Search for the cell housing the specified text and yield its [X, Y] center coordinate. 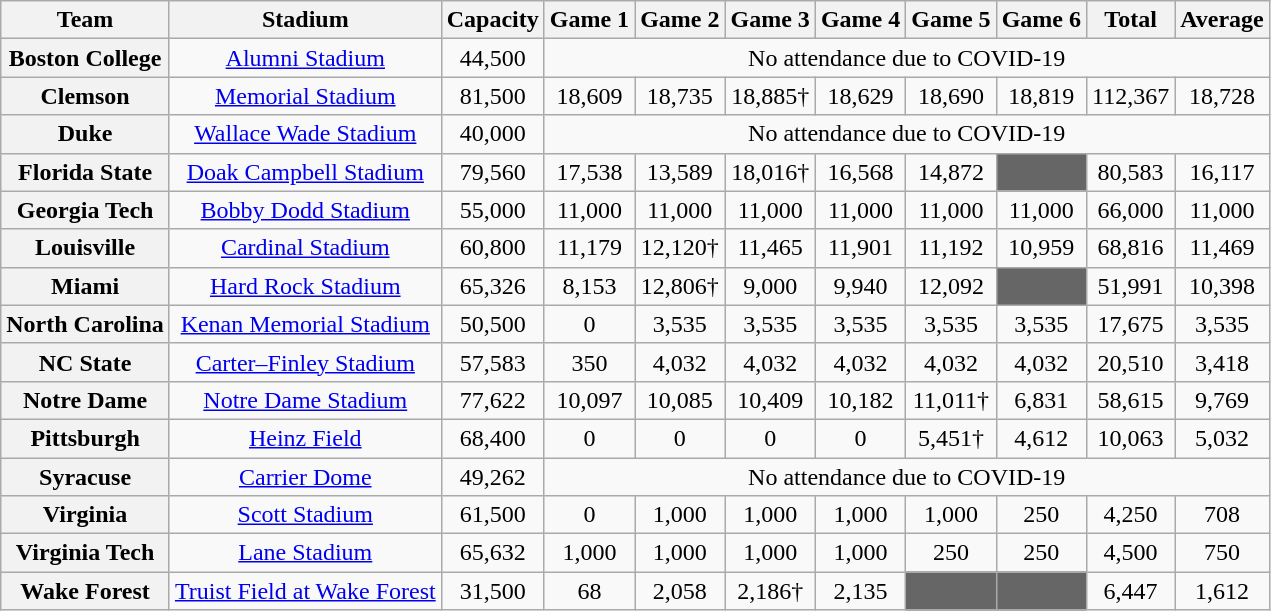
16,117 [1222, 172]
Miami [86, 286]
65,326 [492, 286]
17,675 [1130, 324]
18,885† [770, 96]
Doak Campbell Stadium [305, 172]
10,063 [1130, 438]
Louisville [86, 248]
Scott Stadium [305, 515]
9,000 [770, 286]
31,500 [492, 591]
708 [1222, 515]
Boston College [86, 58]
66,000 [1130, 210]
Notre Dame Stadium [305, 400]
2,135 [860, 591]
14,872 [951, 172]
Game 3 [770, 20]
20,510 [1130, 362]
4,500 [1130, 553]
18,728 [1222, 96]
9,769 [1222, 400]
Game 2 [680, 20]
6,831 [1041, 400]
10,182 [860, 400]
Game 4 [860, 20]
Team [86, 20]
112,367 [1130, 96]
Wallace Wade Stadium [305, 134]
350 [589, 362]
60,800 [492, 248]
Game 1 [589, 20]
Pittsburgh [86, 438]
Stadium [305, 20]
81,500 [492, 96]
Game 6 [1041, 20]
Memorial Stadium [305, 96]
Game 5 [951, 20]
Duke [86, 134]
40,000 [492, 134]
10,085 [680, 400]
50,500 [492, 324]
68 [589, 591]
Notre Dame [86, 400]
Truist Field at Wake Forest [305, 591]
58,615 [1130, 400]
11,179 [589, 248]
NC State [86, 362]
80,583 [1130, 172]
57,583 [492, 362]
18,609 [589, 96]
Virginia Tech [86, 553]
2,186† [770, 591]
65,632 [492, 553]
4,612 [1041, 438]
1,612 [1222, 591]
Lane Stadium [305, 553]
9,940 [860, 286]
750 [1222, 553]
Bobby Dodd Stadium [305, 210]
Carrier Dome [305, 477]
North Carolina [86, 324]
12,806† [680, 286]
10,097 [589, 400]
13,589 [680, 172]
18,735 [680, 96]
Heinz Field [305, 438]
11,465 [770, 248]
11,901 [860, 248]
Hard Rock Stadium [305, 286]
Alumni Stadium [305, 58]
4,250 [1130, 515]
79,560 [492, 172]
17,538 [589, 172]
5,451† [951, 438]
68,816 [1130, 248]
11,192 [951, 248]
11,011† [951, 400]
61,500 [492, 515]
2,058 [680, 591]
18,016† [770, 172]
10,398 [1222, 286]
18,629 [860, 96]
Georgia Tech [86, 210]
Carter–Finley Stadium [305, 362]
Clemson [86, 96]
5,032 [1222, 438]
55,000 [492, 210]
51,991 [1130, 286]
44,500 [492, 58]
12,120† [680, 248]
Kenan Memorial Stadium [305, 324]
Florida State [86, 172]
16,568 [860, 172]
10,409 [770, 400]
10,959 [1041, 248]
18,819 [1041, 96]
Virginia [86, 515]
Capacity [492, 20]
Syracuse [86, 477]
77,622 [492, 400]
68,400 [492, 438]
8,153 [589, 286]
12,092 [951, 286]
Wake Forest [86, 591]
Cardinal Stadium [305, 248]
Total [1130, 20]
18,690 [951, 96]
49,262 [492, 477]
Average [1222, 20]
6,447 [1130, 591]
3,418 [1222, 362]
11,469 [1222, 248]
